Extract the [x, y] coordinate from the center of the cell holding the provided text.  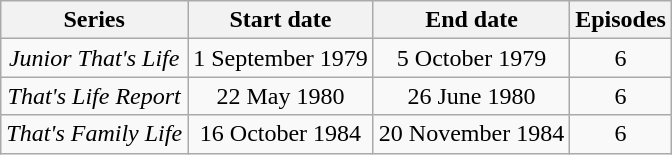
Episodes [621, 20]
That's Life Report [94, 96]
22 May 1980 [281, 96]
Start date [281, 20]
1 September 1979 [281, 58]
Series [94, 20]
5 October 1979 [471, 58]
Junior That's Life [94, 58]
20 November 1984 [471, 134]
26 June 1980 [471, 96]
That's Family Life [94, 134]
16 October 1984 [281, 134]
End date [471, 20]
